Return the [X, Y] coordinate for the center point of the cell that contains the specified text.  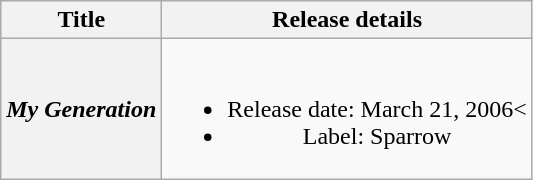
Release date: March 21, 2006<Label: Sparrow [347, 109]
Release details [347, 20]
My Generation [82, 109]
Title [82, 20]
